Return [X, Y] of the center of cell containing provided text 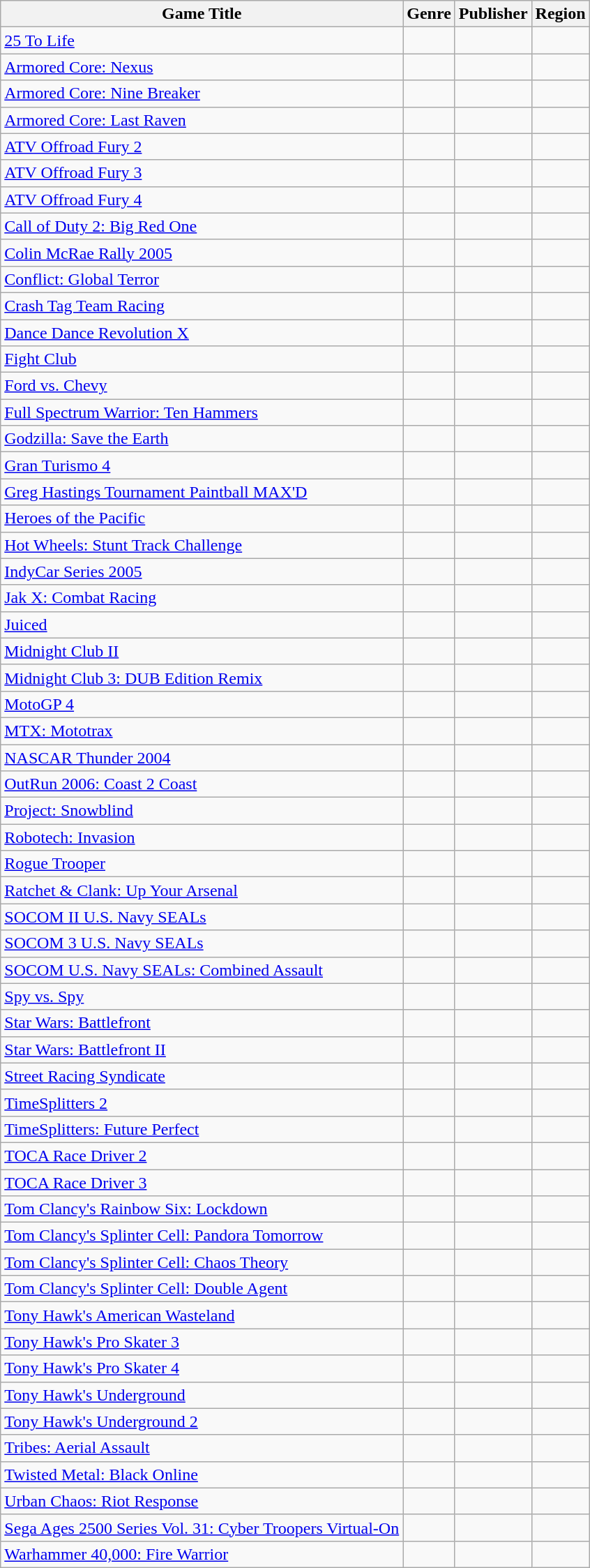
Godzilla: Save the Earth [202, 439]
Publisher [493, 14]
Tom Clancy's Splinter Cell: Double Agent [202, 1289]
Greg Hastings Tournament Paintball MAX'D [202, 492]
MTX: Mototrax [202, 731]
TOCA Race Driver 3 [202, 1183]
Region [561, 14]
Tom Clancy's Splinter Cell: Pandora Tomorrow [202, 1236]
NASCAR Thunder 2004 [202, 757]
Tribes: Aerial Assault [202, 1448]
Midnight Club 3: DUB Edition Remix [202, 678]
Tony Hawk's Underground 2 [202, 1421]
MotoGP 4 [202, 704]
Sega Ages 2500 Series Vol. 31: Cyber Troopers Virtual-On [202, 1528]
Colin McRae Rally 2005 [202, 253]
ATV Offroad Fury 4 [202, 200]
Midnight Club II [202, 651]
Project: Snowblind [202, 811]
Urban Chaos: Riot Response [202, 1501]
Crash Tag Team Racing [202, 306]
Game Title [202, 14]
25 To Life [202, 40]
Armored Core: Last Raven [202, 120]
Tony Hawk's Pro Skater 4 [202, 1368]
Heroes of the Pacific [202, 518]
Warhammer 40,000: Fire Warrior [202, 1554]
TimeSplitters 2 [202, 1103]
IndyCar Series 2005 [202, 572]
Conflict: Global Terror [202, 279]
Tony Hawk's Underground [202, 1395]
Hot Wheels: Stunt Track Challenge [202, 545]
Juiced [202, 625]
ATV Offroad Fury 2 [202, 147]
TimeSplitters: Future Perfect [202, 1129]
SOCOM II U.S. Navy SEALs [202, 917]
Spy vs. Spy [202, 996]
Jak X: Combat Racing [202, 598]
Rogue Trooper [202, 864]
Star Wars: Battlefront [202, 1023]
Full Spectrum Warrior: Ten Hammers [202, 412]
Armored Core: Nine Breaker [202, 94]
Twisted Metal: Black Online [202, 1474]
Tom Clancy's Rainbow Six: Lockdown [202, 1209]
Fight Club [202, 359]
OutRun 2006: Coast 2 Coast [202, 784]
Star Wars: Battlefront II [202, 1050]
Gran Turismo 4 [202, 465]
SOCOM 3 U.S. Navy SEALs [202, 943]
Armored Core: Nexus [202, 67]
Dance Dance Revolution X [202, 333]
Genre [430, 14]
SOCOM U.S. Navy SEALs: Combined Assault [202, 970]
TOCA Race Driver 2 [202, 1156]
Tony Hawk's Pro Skater 3 [202, 1342]
Call of Duty 2: Big Red One [202, 226]
Tony Hawk's American Wasteland [202, 1315]
Tom Clancy's Splinter Cell: Chaos Theory [202, 1262]
Robotech: Invasion [202, 837]
ATV Offroad Fury 3 [202, 173]
Street Racing Syndicate [202, 1076]
Ford vs. Chevy [202, 386]
Ratchet & Clank: Up Your Arsenal [202, 890]
